Scan for the cell matching the given text and deliver its (x, y) coordinate at center. 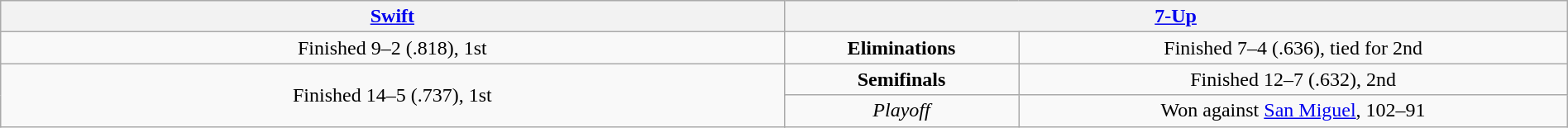
Finished 12–7 (.632), 2nd (1293, 79)
7-Up (1176, 17)
Semifinals (901, 79)
Finished 9–2 (.818), 1st (392, 48)
Finished 14–5 (.737), 1st (392, 95)
Won against San Miguel, 102–91 (1293, 111)
Playoff (901, 111)
Finished 7–4 (.636), tied for 2nd (1293, 48)
Swift (392, 17)
Eliminations (901, 48)
